Extract the (x, y) coordinate from the center of the cell holding the provided text.  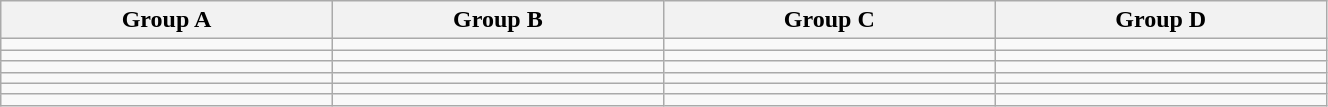
Group D (1160, 20)
Group C (830, 20)
Group A (166, 20)
Group B (498, 20)
